Detect which cell encompasses the target text, then output its [X, Y] center coordinate. 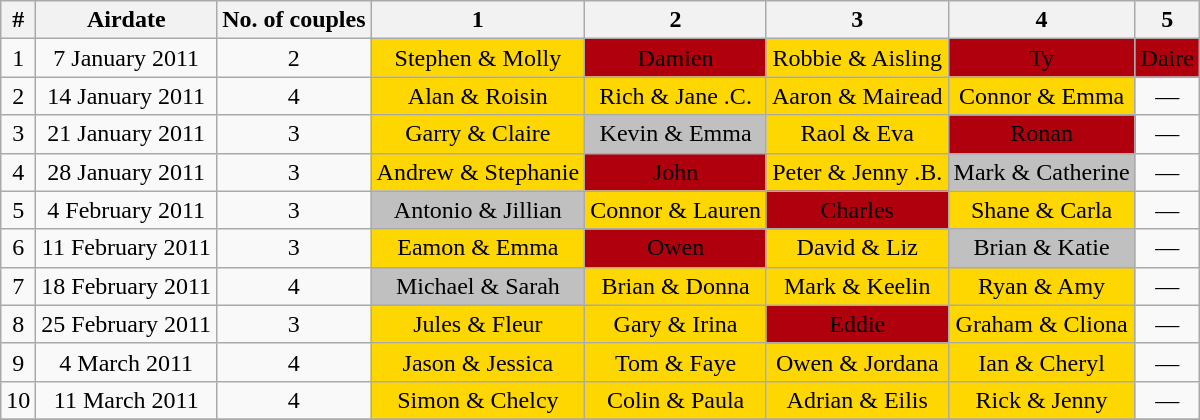
Kevin & Emma [676, 134]
Antonio & Jillian [478, 210]
Alan & Roisin [478, 96]
9 [18, 362]
Aaron & Mairead [857, 96]
Michael & Sarah [478, 286]
14 January 2011 [126, 96]
Tom & Faye [676, 362]
Adrian & Eilis [857, 400]
Ryan & Amy [1042, 286]
8 [18, 324]
Ronan [1042, 134]
Eamon & Emma [478, 248]
Stephen & Molly [478, 58]
4 February 2011 [126, 210]
Rich & Jane .C. [676, 96]
Jason & Jessica [478, 362]
Peter & Jenny .B. [857, 172]
6 [18, 248]
Charles [857, 210]
11 February 2011 [126, 248]
Mark & Keelin [857, 286]
Ian & Cheryl [1042, 362]
Daire [1167, 58]
Robbie & Aisling [857, 58]
Graham & Cliona [1042, 324]
4 March 2011 [126, 362]
Jules & Fleur [478, 324]
Damien [676, 58]
Rick & Jenny [1042, 400]
Ty [1042, 58]
Owen [676, 248]
Airdate [126, 20]
10 [18, 400]
7 [18, 286]
Brian & Katie [1042, 248]
21 January 2011 [126, 134]
Andrew & Stephanie [478, 172]
11 March 2011 [126, 400]
No. of couples [294, 20]
Colin & Paula [676, 400]
18 February 2011 [126, 286]
25 February 2011 [126, 324]
Raol & Eva [857, 134]
Shane & Carla [1042, 210]
Simon & Chelcy [478, 400]
Mark & Catherine [1042, 172]
Brian & Donna [676, 286]
Garry & Claire [478, 134]
Gary & Irina [676, 324]
Eddie [857, 324]
John [676, 172]
Connor & Emma [1042, 96]
7 January 2011 [126, 58]
# [18, 20]
Owen & Jordana [857, 362]
Connor & Lauren [676, 210]
28 January 2011 [126, 172]
David & Liz [857, 248]
